Scan for the cell matching the given text and deliver its (x, y) coordinate at center. 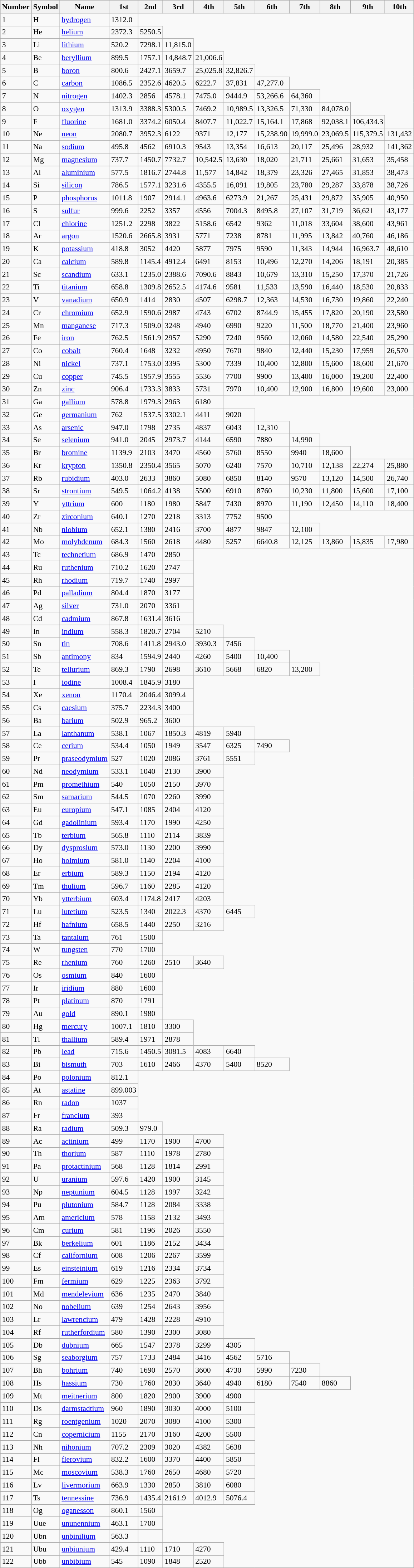
As (46, 428)
hassium (84, 1383)
4578.1 (178, 96)
736.9 (124, 1498)
1681.0 (124, 122)
2914.1 (178, 198)
Rf (46, 1332)
4950 (209, 351)
Pr (46, 759)
Th (46, 1154)
2228 (178, 1320)
Cl (46, 224)
Sn (46, 644)
59 (16, 759)
48 (16, 619)
12,450 (335, 504)
633.1 (124, 274)
5536 (209, 376)
silicon (84, 185)
6910 (240, 491)
Mt (46, 1396)
Zr (46, 517)
19,805 (272, 185)
4912.4 (178, 262)
Se (46, 440)
761 (124, 937)
Zn (46, 389)
Li (46, 45)
1997 (178, 1192)
10,710 (305, 466)
57 (16, 733)
93 (16, 1192)
8970 (272, 504)
californium (84, 1256)
7670 (240, 351)
5158.6 (209, 224)
5th (240, 7)
4560 (209, 453)
4400 (209, 1460)
1085 (150, 810)
67 (16, 861)
6273.9 (240, 198)
cadmium (84, 619)
99 (16, 1269)
1350.8 (124, 466)
13,400 (305, 376)
Pd (46, 593)
5638 (240, 1447)
astatine (84, 1090)
iridium (84, 988)
4382 (209, 1447)
S (46, 211)
8140 (272, 478)
6990 (240, 326)
1312.0 (124, 20)
2633 (150, 478)
5080 (209, 478)
22 (16, 287)
2698 (178, 670)
1791 (150, 1001)
Os (46, 976)
762.5 (124, 338)
499 (124, 1141)
544.5 (124, 797)
629 (124, 1281)
hafnium (84, 924)
68 (16, 874)
thorium (84, 1154)
Na (46, 147)
10,542.5 (209, 160)
1140 (150, 861)
thulium (84, 886)
2417 (178, 899)
77 (16, 988)
78 (16, 1001)
1790 (150, 670)
8760 (272, 491)
2643 (178, 1307)
16,440 (335, 287)
Rb (46, 478)
95 (16, 1218)
lithium (84, 45)
nobelium (84, 1307)
2378 (178, 1345)
63 (16, 810)
F (46, 122)
7 (16, 96)
44 (16, 568)
72 (16, 924)
Ga (46, 402)
1411.8 (150, 644)
11,533 (272, 287)
16 (16, 211)
2987 (178, 313)
Rh (46, 580)
9940 (305, 453)
11,018 (305, 224)
1850.3 (178, 733)
7732.7 (178, 160)
547.1 (124, 810)
tin (84, 644)
Ta (46, 937)
13,120 (335, 478)
9560 (272, 338)
18,770 (335, 326)
1390 (150, 1332)
1254 (150, 1307)
Ho (46, 861)
argon (84, 236)
4837 (209, 428)
121 (16, 1549)
Symbol (46, 7)
18,191 (368, 262)
vanadium (84, 300)
1158 (150, 1218)
708.6 (124, 644)
112 (16, 1434)
Bi (46, 1065)
6222.7 (209, 83)
copper (84, 376)
1414 (150, 300)
20,385 (399, 262)
indium (84, 631)
27,107 (305, 211)
13,590 (305, 287)
603.4 (124, 899)
7752 (240, 517)
Gd (46, 822)
568 (124, 1167)
85 (16, 1090)
21,711 (305, 160)
2285 (178, 886)
867.8 (124, 619)
molybdenum (84, 542)
19,999.0 (305, 134)
832.2 (124, 1460)
erbium (84, 874)
6850 (240, 478)
La (46, 733)
1978 (178, 1154)
Tl (46, 1039)
B (46, 70)
18,400 (399, 504)
5 (16, 70)
2404 (178, 810)
Pt (46, 1001)
2352.6 (150, 83)
ytterbium (84, 899)
84 (16, 1078)
1145.4 (150, 262)
dysprosium (84, 848)
6325 (240, 746)
105 (16, 1345)
7090.6 (209, 274)
3470 (178, 453)
36,621 (368, 211)
21,726 (399, 274)
106,434.3 (368, 122)
2350.4 (150, 466)
1086.5 (124, 83)
1150 (150, 874)
2997 (178, 580)
110 (16, 1409)
cobalt (84, 351)
1090 (150, 1562)
103 (16, 1320)
lanthanum (84, 733)
12,270 (305, 262)
germanium (84, 415)
18,379 (272, 172)
Yb (46, 899)
Cn (46, 1434)
7475.0 (209, 96)
22,400 (399, 376)
31,653 (368, 160)
Nh (46, 1447)
29,287 (335, 185)
75 (16, 963)
14,110 (368, 504)
860.1 (124, 1511)
7880 (272, 440)
30 (16, 389)
54 (16, 695)
35,458 (399, 160)
7490 (272, 746)
roentgenium (84, 1422)
12,060 (305, 338)
41 (16, 529)
samarium (84, 797)
23,000 (399, 389)
578.8 (124, 402)
1040 (150, 772)
770 (124, 950)
1450.5 (150, 1052)
lutetium (84, 912)
2744.8 (178, 172)
1064.2 (150, 491)
4877 (240, 529)
Cf (46, 1256)
2 (16, 32)
502.9 (124, 721)
597.6 (124, 1179)
gadolinium (84, 822)
Si (46, 185)
1216 (150, 1269)
4144 (209, 440)
6043 (240, 428)
43,961 (399, 224)
10,679 (272, 274)
5070 (209, 466)
658.5 (124, 924)
23 (16, 300)
radium (84, 1128)
2084 (178, 1205)
4963.6 (209, 198)
2161.9 (178, 1498)
31,853 (368, 172)
Ni (46, 364)
5300.5 (178, 109)
4250 (209, 822)
Pb (46, 1052)
14,944 (335, 249)
Sb (46, 657)
5100 (240, 1409)
platinum (84, 1001)
1537.5 (150, 415)
577.5 (124, 172)
719.7 (124, 580)
rhenium (84, 963)
Fl (46, 1460)
promethium (84, 784)
89 (16, 1141)
730 (124, 1383)
81 (16, 1039)
37 (16, 478)
lawrencium (84, 1320)
Og (46, 1511)
965.2 (150, 721)
1330 (150, 1485)
715.6 (124, 1052)
4083 (209, 1052)
899.003 (124, 1090)
Ar (46, 236)
593.4 (124, 822)
6122 (178, 134)
1 (16, 20)
rutherfordium (84, 1332)
1710 (178, 1549)
32,826.7 (240, 70)
25 (16, 326)
545 (124, 1562)
7456 (240, 644)
2252 (150, 211)
3970 (209, 784)
3099.4 (178, 695)
4556 (209, 211)
26,570 (399, 351)
11,577 (209, 172)
49 (16, 631)
3299 (209, 1345)
1631.4 (150, 619)
caesium (84, 708)
1170.4 (124, 695)
4305 (240, 1345)
5210 (209, 631)
Pm (46, 784)
Nd (46, 772)
sodium (84, 147)
17,370 (368, 274)
2309 (150, 1447)
18,530 (368, 287)
11,995 (305, 236)
4138 (178, 491)
3599 (209, 1256)
2735 (178, 428)
Ts (46, 1498)
74 (16, 950)
71 (16, 912)
1470 (150, 555)
11 (16, 147)
12,310 (272, 428)
aluminium (84, 172)
6702 (240, 313)
Hg (46, 1026)
31 (16, 402)
gallium (84, 402)
834 (124, 657)
418.8 (124, 249)
19,860 (368, 300)
947.0 (124, 428)
5850 (240, 1460)
Br (46, 453)
bohrium (84, 1371)
7430 (240, 504)
Sc (46, 274)
66 (16, 848)
sulfur (84, 211)
92 (16, 1179)
4700 (209, 1141)
13,630 (240, 160)
18 (16, 236)
1186 (150, 1243)
cerium (84, 746)
82 (16, 1052)
3302.1 (178, 415)
61 (16, 784)
1509.0 (150, 326)
3659.7 (178, 70)
Co (46, 351)
2440 (178, 657)
2130 (178, 772)
1011.8 (124, 198)
60 (16, 772)
1753.0 (150, 364)
11,190 (305, 504)
12,177 (240, 134)
25,431 (305, 198)
13,326.5 (272, 109)
1820 (150, 1396)
2520 (209, 1562)
1270 (150, 517)
14,206 (335, 262)
2080.7 (124, 134)
28,932 (368, 147)
1260 (150, 963)
4th (209, 7)
neon (84, 134)
2150 (178, 784)
Cs (46, 708)
16,730 (335, 300)
7240 (240, 338)
ruthenium (84, 568)
Bk (46, 1243)
ununennium (84, 1524)
13,354 (240, 147)
Pu (46, 1205)
116 (16, 1485)
3822 (178, 224)
Be (46, 58)
6240 (240, 466)
Ag (46, 606)
iron (84, 338)
Mc (46, 1472)
538.3 (124, 1472)
62 (16, 797)
Lu (46, 912)
11,815.0 (178, 45)
unbinilium (84, 1536)
429.4 (124, 1549)
9220 (272, 326)
17,980 (399, 542)
2665.8 (150, 236)
1810 (150, 1026)
Ca (46, 262)
2045 (150, 440)
3388.3 (150, 109)
13 (16, 172)
9570 (305, 478)
2086 (178, 759)
americium (84, 1218)
686.9 (124, 555)
dubnium (84, 1345)
1440 (150, 924)
2300 (178, 1332)
1225 (150, 1281)
fluorine (84, 122)
1st (124, 7)
7238 (240, 236)
108 (16, 1383)
1130 (150, 848)
91 (16, 1167)
703 (124, 1065)
potassium (84, 249)
786.5 (124, 185)
13,310 (305, 274)
3547 (209, 746)
6050.4 (178, 122)
2218 (178, 517)
1155 (124, 1434)
Lv (46, 1485)
6640.8 (272, 542)
6445 (240, 912)
4819 (209, 733)
80 (16, 1026)
115,379.5 (368, 134)
9840 (272, 351)
32 (16, 415)
9362 (272, 224)
10 (16, 134)
3242 (209, 1192)
6 (16, 83)
53 (16, 682)
4743 (209, 313)
840 (124, 976)
98 (16, 1256)
3930.3 (209, 644)
5990 (272, 1371)
14,500 (368, 478)
At (46, 1090)
3216 (209, 924)
580 (124, 1332)
8407.7 (209, 122)
35 (16, 453)
20,190 (368, 313)
9500 (272, 517)
869.3 (124, 670)
mendelevium (84, 1294)
Cu (46, 376)
Te (46, 670)
1577.1 (150, 185)
20 (16, 262)
109 (16, 1396)
2963 (178, 402)
1160 (150, 886)
6080 (240, 1485)
15,835 (368, 542)
3020 (178, 1447)
U (46, 1179)
13,842 (335, 236)
12,138 (335, 466)
3232 (178, 351)
584.7 (124, 1205)
Tb (46, 835)
3931 (178, 236)
52 (16, 670)
tantalum (84, 937)
hydrogen (84, 20)
90 (16, 1154)
5720 (240, 1472)
1907 (150, 198)
Al (46, 172)
21,267 (272, 198)
Sm (46, 797)
1067 (150, 733)
3555 (178, 376)
He (46, 32)
534.4 (124, 746)
6640 (240, 1052)
37,831 (240, 83)
17,100 (399, 491)
polonium (84, 1078)
86 (16, 1103)
8781 (272, 236)
4000 (209, 1409)
1979.3 (150, 402)
3952.3 (150, 134)
I (46, 682)
2388.6 (178, 274)
601 (124, 1243)
Ubb (46, 1562)
scandium (84, 274)
120 (16, 1536)
4507 (209, 300)
Au (46, 1014)
40 (16, 517)
13,200 (305, 670)
Rg (46, 1422)
Es (46, 1269)
silver (84, 606)
21,400 (368, 326)
arsenic (84, 428)
Nb (46, 529)
5877 (209, 249)
tungsten (84, 950)
K (46, 249)
neodymium (84, 772)
2780 (209, 1154)
12,100 (305, 529)
3734 (209, 1269)
Md (46, 1294)
23,960 (399, 326)
1757.1 (150, 58)
tellurium (84, 670)
Ce (46, 746)
1740 (150, 580)
1971 (150, 1039)
Po (46, 1078)
64 (16, 822)
3610 (209, 670)
1309.8 (150, 287)
115 (16, 1472)
12,125 (305, 542)
375.7 (124, 708)
3231.6 (178, 185)
97 (16, 1243)
17 (16, 224)
122 (16, 1562)
11,800 (335, 491)
22,274 (368, 466)
17,820 (335, 313)
3081.5 (178, 1052)
Ba (46, 721)
1500 (150, 937)
protactinium (84, 1167)
47,277.0 (272, 83)
francium (84, 1116)
Lr (46, 1320)
Cr (46, 313)
589.3 (124, 874)
2747 (178, 568)
2234.3 (150, 708)
3616 (178, 619)
3 (16, 45)
84,078.0 (335, 109)
31,719 (335, 211)
curium (84, 1230)
niobium (84, 529)
92,038.1 (335, 122)
2943.0 (178, 644)
Ti (46, 287)
praseodymium (84, 759)
51 (16, 657)
5551 (240, 759)
101 (16, 1294)
880 (124, 988)
565.8 (124, 835)
2416 (178, 529)
1814 (178, 1167)
8520 (272, 1065)
Rn (46, 1103)
bismuth (84, 1065)
1008.4 (124, 682)
1402.3 (124, 96)
24 (16, 313)
3374.2 (150, 122)
83 (16, 1065)
999.6 (124, 211)
5076.4 (240, 1498)
holmium (84, 861)
76 (16, 976)
16,963.7 (368, 249)
14,580 (335, 338)
589.8 (124, 262)
141,362 (399, 147)
5760 (240, 453)
1139.9 (124, 453)
8744.9 (272, 313)
3370 (178, 1460)
1798 (150, 428)
9900 (272, 376)
5940 (240, 733)
1957.9 (150, 376)
Np (46, 1192)
1180 (150, 504)
2650 (178, 1472)
unbibium (84, 1562)
9581 (240, 287)
In (46, 631)
2466 (178, 1065)
moscovium (84, 1472)
9444.9 (240, 96)
2484 (178, 1358)
12,800 (305, 364)
2260 (178, 797)
meitnerium (84, 1396)
64,360 (305, 96)
15,250 (335, 274)
1820.7 (150, 631)
terbium (84, 835)
yttrium (84, 504)
selenium (84, 440)
14,990 (305, 440)
2026 (178, 1230)
71,330 (305, 109)
2973.7 (178, 440)
Name (84, 7)
Ubn (46, 1536)
4203 (209, 899)
plutonium (84, 1205)
Tc (46, 555)
4200 (209, 1434)
40,950 (399, 198)
520.2 (124, 45)
43 (16, 555)
Mg (46, 160)
2957 (178, 338)
4260 (209, 657)
2nd (150, 7)
403.0 (124, 478)
1520.6 (124, 236)
33,878 (368, 185)
1251.2 (124, 224)
29 (16, 376)
1648 (150, 351)
2152 (178, 1243)
17,868 (305, 122)
558.3 (124, 631)
1949 (178, 746)
1890 (150, 1409)
3434 (209, 1243)
3493 (209, 1218)
6820 (272, 670)
13,860 (335, 542)
2372.3 (124, 32)
Number (16, 7)
804.4 (124, 593)
7570 (272, 466)
Tm (46, 886)
xenon (84, 695)
11,500 (305, 326)
1620 (150, 568)
69 (16, 886)
2250 (178, 924)
2194 (178, 874)
39 (16, 504)
8153 (240, 262)
16,091 (240, 185)
Pa (46, 1167)
111 (16, 1422)
107 (16, 1371)
1340 (150, 912)
1870 (150, 593)
3839 (209, 835)
18,020 (272, 160)
1590.6 (150, 313)
3400 (178, 708)
6491 (209, 262)
Ds (46, 1409)
O (46, 109)
rubidium (84, 478)
3357 (178, 211)
3361 (178, 606)
58 (16, 746)
10,989.5 (240, 109)
495.8 (124, 147)
3180 (178, 682)
3313 (209, 517)
1206 (150, 1256)
4174.6 (209, 287)
helium (84, 32)
9020 (240, 415)
38,600 (368, 224)
2427.1 (150, 70)
979.0 (150, 1128)
906.4 (124, 389)
757 (124, 1358)
Ir (46, 988)
1733.3 (150, 389)
28 (16, 364)
2991 (209, 1167)
6542 (240, 224)
760 (124, 963)
Uue (46, 1524)
5290 (209, 338)
carbon (84, 83)
3550 (209, 1230)
7700 (240, 376)
8860 (335, 1383)
livermorium (84, 1485)
3052 (150, 249)
copernicium (84, 1434)
7540 (305, 1383)
7004.3 (240, 211)
16,000 (335, 376)
100 (16, 1281)
658.8 (124, 287)
15 (16, 198)
600 (124, 504)
Sg (46, 1358)
seaborgium (84, 1358)
16,800 (335, 389)
Fr (46, 1116)
Y (46, 504)
2652.5 (178, 287)
1610 (150, 1065)
3338 (209, 1205)
3792 (209, 1281)
3956 (209, 1307)
3145 (209, 1179)
70 (16, 899)
uranium (84, 1179)
1547 (150, 1345)
46 (16, 593)
5257 (240, 542)
Db (46, 1345)
3810 (209, 1485)
8550 (272, 453)
Ru (46, 568)
533.1 (124, 772)
berkelium (84, 1243)
1561.9 (150, 338)
16,613 (272, 147)
strontium (84, 491)
7469.2 (209, 109)
barium (84, 721)
radon (84, 1103)
Mo (46, 542)
5668 (240, 670)
Cd (46, 619)
731.0 (124, 606)
10,230 (305, 491)
652.1 (124, 529)
technetium (84, 555)
19,200 (368, 376)
rhodium (84, 580)
737.7 (124, 160)
9371 (209, 134)
21,006.6 (209, 58)
Mn (46, 326)
lead (84, 1052)
4012.9 (209, 1498)
4680 (209, 1472)
H (46, 20)
393 (124, 1116)
23,069.5 (335, 134)
8495.8 (272, 211)
1594.9 (150, 657)
710.2 (124, 568)
15,230 (335, 351)
10,496 (272, 262)
boron (84, 70)
17,959 (368, 351)
europium (84, 810)
Bh (46, 1371)
104 (16, 1332)
581 (124, 1230)
V (46, 300)
740 (124, 1371)
27,465 (335, 172)
3840 (209, 1294)
1690 (150, 1371)
palladium (84, 593)
beryllium (84, 58)
osmium (84, 976)
C (46, 83)
899.5 (124, 58)
79 (16, 1014)
745.5 (124, 376)
4620.5 (178, 83)
1007.1 (124, 1026)
tennessine (84, 1498)
10th (399, 7)
25,880 (399, 466)
11,343 (305, 249)
800 (124, 1396)
2618 (178, 542)
2170 (150, 1434)
Sr (46, 491)
1420 (150, 1179)
7975 (240, 249)
45 (16, 580)
73 (16, 937)
540 (124, 784)
36 (16, 466)
nitrogen (84, 96)
Hs (46, 1383)
3177 (178, 593)
8 (16, 109)
22,540 (368, 338)
7th (305, 7)
56 (16, 721)
114 (16, 1460)
38 (16, 491)
2204 (178, 861)
762 (124, 415)
N (46, 96)
35,905 (368, 198)
573.0 (124, 848)
27 (16, 351)
12 (16, 160)
4 (16, 58)
43,177 (399, 211)
3395 (178, 364)
737.1 (124, 364)
652.9 (124, 313)
oxygen (84, 109)
21,670 (399, 364)
4355.5 (209, 185)
2267 (178, 1256)
einsteinium (84, 1269)
3300 (178, 1026)
flerovium (84, 1460)
118 (16, 1511)
4411 (209, 415)
unbiunium (84, 1549)
87 (16, 1116)
1174.8 (150, 899)
800.6 (124, 70)
2298 (150, 224)
phosphorus (84, 198)
actinium (84, 1141)
7230 (305, 1371)
3860 (178, 478)
darmstadtium (84, 1409)
509.3 (124, 1128)
9543 (209, 147)
1380 (150, 529)
26,740 (399, 478)
636 (124, 1294)
zirconium (84, 517)
thallium (84, 1039)
113 (16, 1447)
941.0 (124, 440)
1816.7 (150, 172)
bromine (84, 453)
5716 (272, 1358)
38,726 (399, 185)
manganese (84, 326)
3761 (209, 759)
3700 (209, 529)
antimony (84, 657)
Hf (46, 924)
527 (124, 759)
581.0 (124, 861)
7339 (240, 364)
12,440 (305, 351)
2704 (178, 631)
Ge (46, 415)
48,610 (399, 249)
2878 (178, 1039)
596.7 (124, 886)
3rd (178, 7)
calcium (84, 262)
50 (16, 644)
46,186 (399, 236)
102 (16, 1307)
33 (16, 428)
538.1 (124, 733)
6590 (240, 440)
604.5 (124, 1192)
119 (16, 1524)
53,266.6 (272, 96)
15,164.1 (272, 122)
4420 (178, 249)
88 (16, 1128)
2470 (178, 1294)
nickel (84, 364)
1070 (150, 797)
26 (16, 338)
1313.9 (124, 109)
463.1 (124, 1524)
12,363 (272, 300)
gold (84, 1014)
3833 (178, 389)
717.3 (124, 326)
1235.0 (150, 274)
25,025.8 (209, 70)
117 (16, 1498)
3248 (178, 326)
2046.4 (150, 695)
titanium (84, 287)
Ubu (46, 1549)
20,833 (399, 287)
Re (46, 963)
4270 (209, 1549)
960 (124, 1409)
6298.7 (240, 300)
29,872 (335, 198)
23,780 (305, 185)
Cm (46, 1230)
2856 (150, 96)
6th (272, 7)
34 (16, 440)
587 (124, 1154)
4910 (209, 1320)
55 (16, 708)
W (46, 950)
549.5 (124, 491)
1450.7 (150, 160)
2363 (178, 1281)
Fe (46, 338)
1990 (178, 822)
684.3 (124, 542)
12,900 (305, 389)
krypton (84, 466)
479 (124, 1320)
106 (16, 1358)
663.9 (124, 1485)
640.1 (124, 517)
94 (16, 1205)
6910.3 (178, 147)
1037 (124, 1103)
1428 (150, 1320)
magnesium (84, 160)
3565 (178, 466)
1235 (150, 1294)
5731 (209, 389)
Eu (46, 810)
5771 (209, 236)
Xe (46, 695)
chromium (84, 313)
No (46, 1307)
619 (124, 1269)
2200 (178, 848)
9590 (272, 249)
2114 (178, 835)
mercury (84, 1026)
7298.1 (150, 45)
1435.4 (150, 1498)
23,326 (305, 172)
Ne (46, 134)
38,473 (399, 172)
2900 (178, 1396)
665 (124, 1345)
578 (124, 1218)
Am (46, 1218)
2510 (178, 963)
Ac (46, 1141)
96 (16, 1230)
608 (124, 1256)
oganesson (84, 1511)
P (46, 198)
523.5 (124, 912)
neptunium (84, 1192)
760.4 (124, 351)
2570 (178, 1371)
Dy (46, 848)
14,842 (240, 172)
2132 (178, 1218)
Ra (46, 1128)
2334 (178, 1269)
1848 (178, 1562)
3416 (209, 1358)
3030 (178, 1409)
563.3 (124, 1536)
131,432 (399, 134)
589.4 (124, 1039)
nihonium (84, 1447)
15,238.90 (272, 134)
14,530 (305, 300)
707.2 (124, 1447)
9 (16, 122)
19 (16, 249)
25,661 (335, 160)
25,496 (335, 147)
65 (16, 835)
9847 (272, 529)
47 (16, 606)
21 (16, 274)
15,455 (305, 313)
8th (335, 7)
40,760 (368, 236)
1845.9 (150, 682)
11,022.7 (240, 122)
7970 (240, 389)
4900 (240, 1396)
22,240 (399, 300)
42 (16, 542)
zinc (84, 389)
890.1 (124, 1014)
2103 (150, 453)
33,604 (335, 224)
9th (368, 7)
19,600 (368, 389)
812.1 (124, 1078)
870 (124, 1001)
23,580 (399, 313)
1196 (150, 1230)
14 (16, 185)
8843 (240, 274)
1733 (150, 1358)
Fm (46, 1281)
14,848.7 (178, 58)
3160 (178, 1434)
2022.3 (178, 912)
650.9 (124, 300)
fermium (84, 1281)
639 (124, 1307)
iodine (84, 682)
25,290 (399, 338)
4480 (209, 542)
5250.5 (150, 32)
4730 (240, 1371)
Kr (46, 466)
chlorine (84, 224)
5847 (209, 504)
Er (46, 874)
20,117 (305, 147)
